Scan for the cell matching the given text and deliver its (X, Y) coordinate at center. 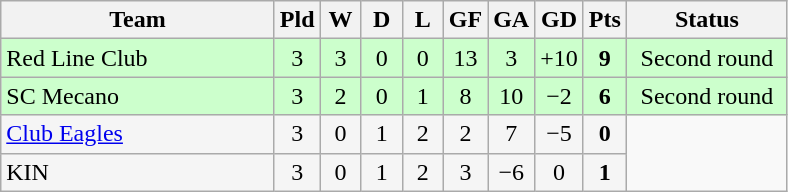
−5 (560, 134)
Team (138, 20)
GF (465, 20)
6 (604, 96)
KIN (138, 172)
8 (465, 96)
Club Eagles (138, 134)
GD (560, 20)
SC Mecano (138, 96)
Red Line Club (138, 58)
W (340, 20)
D (382, 20)
9 (604, 58)
−6 (512, 172)
Status (706, 20)
10 (512, 96)
13 (465, 58)
Pld (297, 20)
−2 (560, 96)
Pts (604, 20)
+10 (560, 58)
GA (512, 20)
7 (512, 134)
L (422, 20)
